Identify which cell holds the provided text, then report its (X, Y) central coordinate. 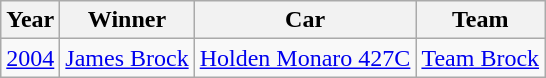
Winner (127, 20)
James Brock (127, 58)
2004 (30, 58)
Team (480, 20)
Year (30, 20)
Holden Monaro 427C (305, 58)
Team Brock (480, 58)
Car (305, 20)
